Identify which cell holds the provided text, then report its (X, Y) central coordinate. 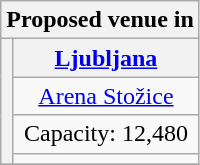
Proposed venue in (100, 20)
Arena Stožice (106, 96)
Capacity: 12,480 (106, 134)
Ljubljana (106, 58)
